Scan for the cell matching the given text and deliver its [x, y] coordinate at center. 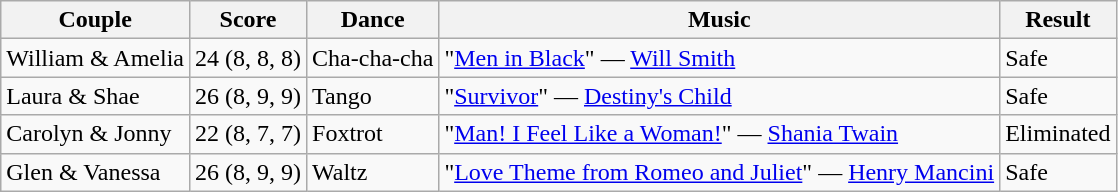
William & Amelia [96, 58]
Result [1058, 20]
22 (8, 7, 7) [248, 134]
Couple [96, 20]
Laura & Shae [96, 96]
"Men in Black" — Will Smith [720, 58]
Dance [373, 20]
Foxtrot [373, 134]
Cha-cha-cha [373, 58]
"Survivor" — Destiny's Child [720, 96]
Carolyn & Jonny [96, 134]
Tango [373, 96]
Waltz [373, 172]
Music [720, 20]
24 (8, 8, 8) [248, 58]
Glen & Vanessa [96, 172]
Eliminated [1058, 134]
"Man! I Feel Like a Woman!" — Shania Twain [720, 134]
Score [248, 20]
"Love Theme from Romeo and Juliet" — Henry Mancini [720, 172]
